Return [X, Y] of the center of cell containing provided text 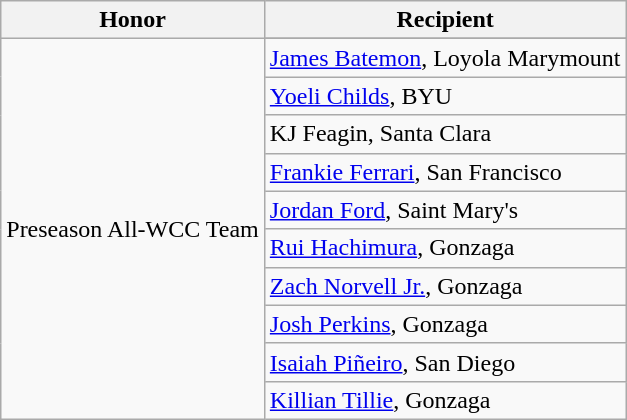
Honor [133, 20]
Frankie Ferrari, San Francisco [445, 172]
Isaiah Piñeiro, San Diego [445, 362]
Rui Hachimura, Gonzaga [445, 248]
Killian Tillie, Gonzaga [445, 400]
Yoeli Childs, BYU [445, 96]
Zach Norvell Jr., Gonzaga [445, 286]
Josh Perkins, Gonzaga [445, 324]
James Batemon, Loyola Marymount [445, 58]
Jordan Ford, Saint Mary's [445, 210]
KJ Feagin, Santa Clara [445, 134]
Recipient [445, 20]
Preseason All-WCC Team [133, 230]
